Determine the (x, y) coordinate at the center of the cell enclosing the given text.  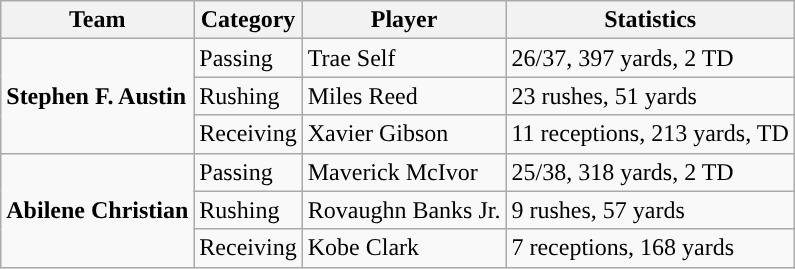
Stephen F. Austin (98, 96)
Rovaughn Banks Jr. (404, 210)
25/38, 318 yards, 2 TD (650, 172)
9 rushes, 57 yards (650, 210)
Team (98, 20)
11 receptions, 213 yards, TD (650, 134)
Abilene Christian (98, 210)
Miles Reed (404, 96)
Kobe Clark (404, 248)
Player (404, 20)
Trae Self (404, 58)
26/37, 397 yards, 2 TD (650, 58)
Statistics (650, 20)
Maverick McIvor (404, 172)
Xavier Gibson (404, 134)
23 rushes, 51 yards (650, 96)
Category (248, 20)
7 receptions, 168 yards (650, 248)
